Provide the [X, Y] coordinate of the cell's center where the given text is located.  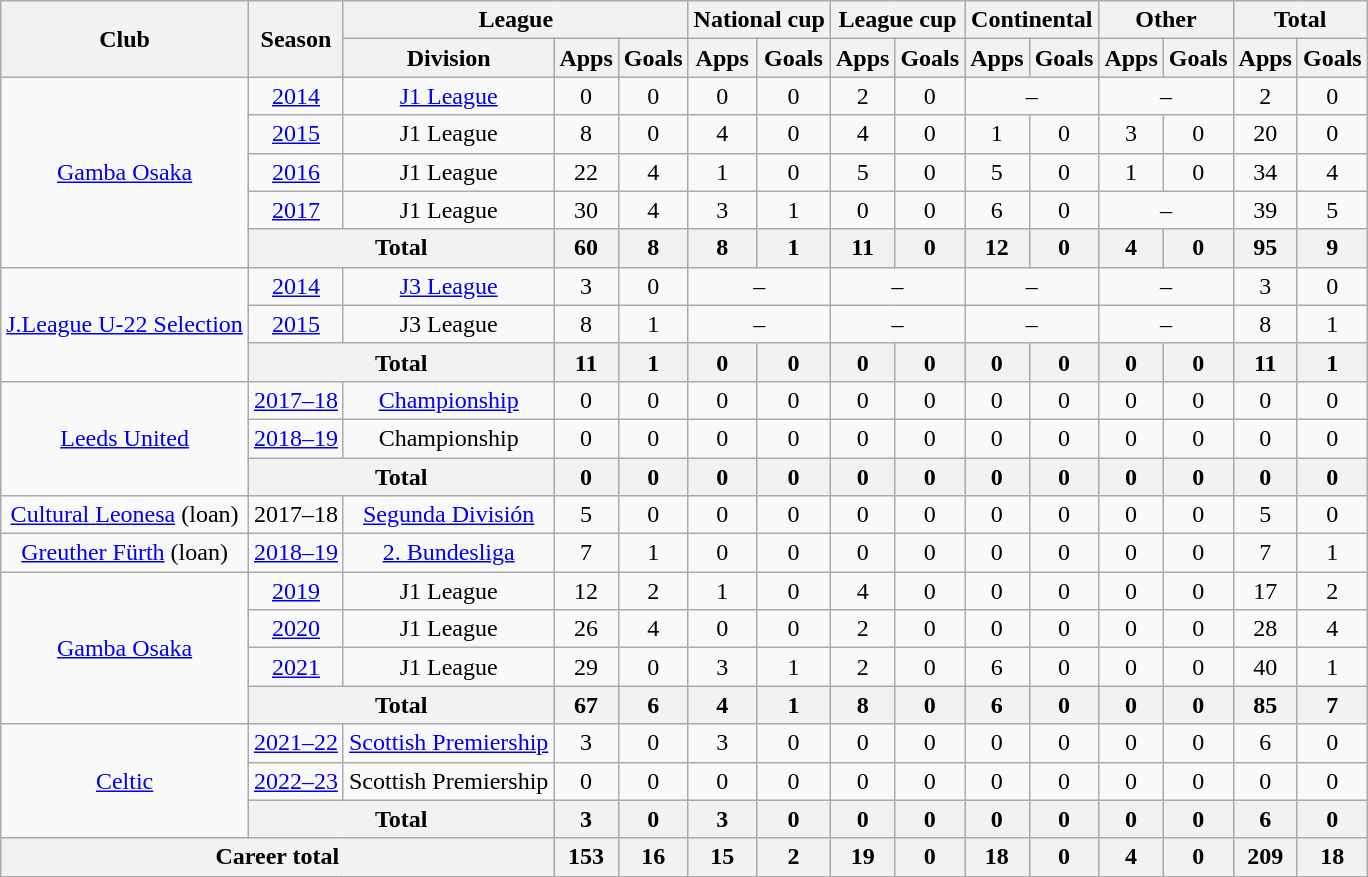
19 [862, 857]
2021 [296, 667]
Other [1166, 20]
209 [1265, 857]
Division [448, 58]
Celtic [125, 781]
20 [1265, 134]
Cultural Leonesa (loan) [125, 515]
Segunda División [448, 515]
17 [1265, 591]
30 [586, 210]
28 [1265, 629]
League cup [897, 20]
Continental [1032, 20]
2019 [296, 591]
22 [586, 172]
39 [1265, 210]
85 [1265, 705]
2021–22 [296, 743]
2022–23 [296, 781]
15 [722, 857]
J.League U-22 Selection [125, 324]
2. Bundesliga [448, 553]
26 [586, 629]
9 [1332, 248]
60 [586, 248]
34 [1265, 172]
Career total [278, 857]
Greuther Fürth (loan) [125, 553]
2016 [296, 172]
2020 [296, 629]
Club [125, 39]
67 [586, 705]
Season [296, 39]
Leeds United [125, 438]
National cup [759, 20]
16 [653, 857]
153 [586, 857]
40 [1265, 667]
2017 [296, 210]
95 [1265, 248]
League [516, 20]
29 [586, 667]
